Find where the given text appears and provide that cell's center as (X, Y) coordinate. 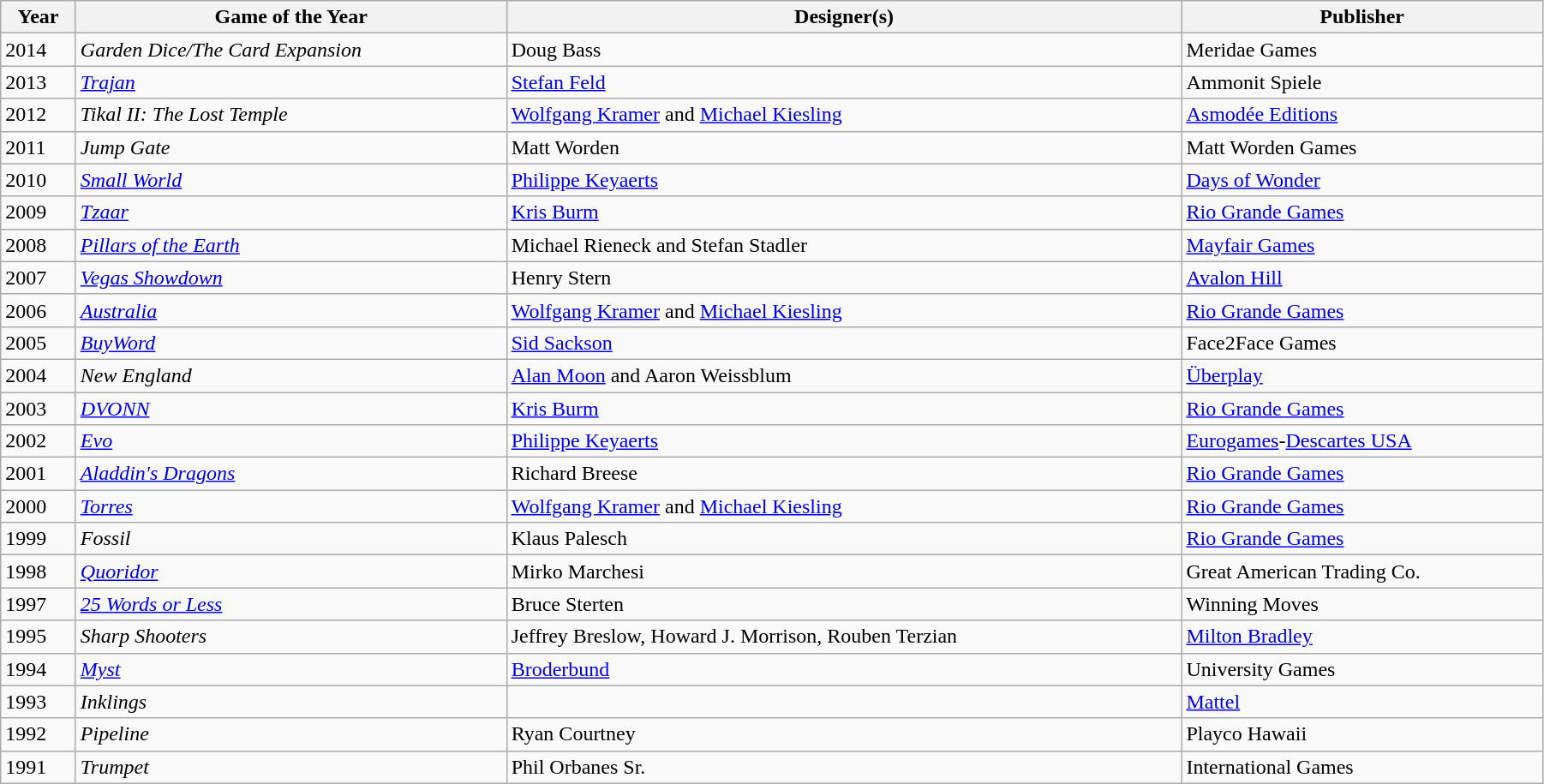
Year (39, 17)
DVONN (291, 409)
Fossil (291, 539)
1997 (39, 604)
Myst (291, 669)
Doug Bass (844, 50)
Days of Wonder (1362, 180)
Aladdin's Dragons (291, 474)
2014 (39, 50)
International Games (1362, 767)
Great American Trading Co. (1362, 572)
2013 (39, 82)
Designer(s) (844, 17)
Meridae Games (1362, 50)
Trumpet (291, 767)
Henry Stern (844, 278)
2009 (39, 212)
25 Words or Less (291, 604)
Ammonit Spiele (1362, 82)
1991 (39, 767)
2010 (39, 180)
Vegas Showdown (291, 278)
Überplay (1362, 375)
2002 (39, 441)
2012 (39, 115)
Broderbund (844, 669)
Mirko Marchesi (844, 572)
Inklings (291, 702)
Pillars of the Earth (291, 245)
BuyWord (291, 343)
Publisher (1362, 17)
1992 (39, 734)
Playco Hawaii (1362, 734)
Matt Worden Games (1362, 147)
2005 (39, 343)
Game of the Year (291, 17)
Avalon Hill (1362, 278)
2008 (39, 245)
2001 (39, 474)
1995 (39, 637)
Pipeline (291, 734)
Winning Moves (1362, 604)
Face2Face Games (1362, 343)
Australia (291, 310)
Alan Moon and Aaron Weissblum (844, 375)
Michael Rieneck and Stefan Stadler (844, 245)
2000 (39, 506)
Torres (291, 506)
1998 (39, 572)
2007 (39, 278)
Matt Worden (844, 147)
Tikal II: The Lost Temple (291, 115)
2004 (39, 375)
Bruce Sterten (844, 604)
Jeffrey Breslow, Howard J. Morrison, Rouben Terzian (844, 637)
1994 (39, 669)
Richard Breese (844, 474)
Sid Sackson (844, 343)
1993 (39, 702)
2011 (39, 147)
Stefan Feld (844, 82)
Klaus Palesch (844, 539)
Asmodée Editions (1362, 115)
New England (291, 375)
Eurogames-Descartes USA (1362, 441)
2006 (39, 310)
Quoridor (291, 572)
Evo (291, 441)
Mattel (1362, 702)
Sharp Shooters (291, 637)
Trajan (291, 82)
Garden Dice/The Card Expansion (291, 50)
Ryan Courtney (844, 734)
1999 (39, 539)
Tzaar (291, 212)
Jump Gate (291, 147)
2003 (39, 409)
Small World (291, 180)
Phil Orbanes Sr. (844, 767)
Milton Bradley (1362, 637)
University Games (1362, 669)
Mayfair Games (1362, 245)
